Capture the cell that displays the provided text and extract its (x, y) central coordinate. 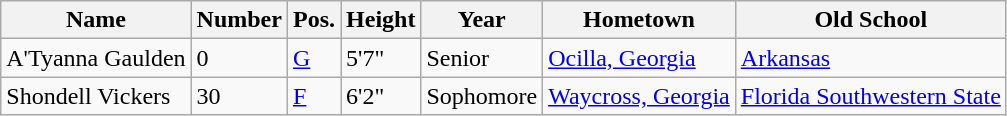
Ocilla, Georgia (640, 58)
A'Tyanna Gaulden (96, 58)
Old School (870, 20)
F (314, 96)
Hometown (640, 20)
0 (239, 58)
Florida Southwestern State (870, 96)
Senior (482, 58)
5'7" (381, 58)
Year (482, 20)
6'2" (381, 96)
Sophomore (482, 96)
Height (381, 20)
30 (239, 96)
Pos. (314, 20)
Number (239, 20)
Waycross, Georgia (640, 96)
Name (96, 20)
Arkansas (870, 58)
Shondell Vickers (96, 96)
G (314, 58)
